Pinpoint the cell where the given text exists, returning its [x, y] midpoint coordinate. 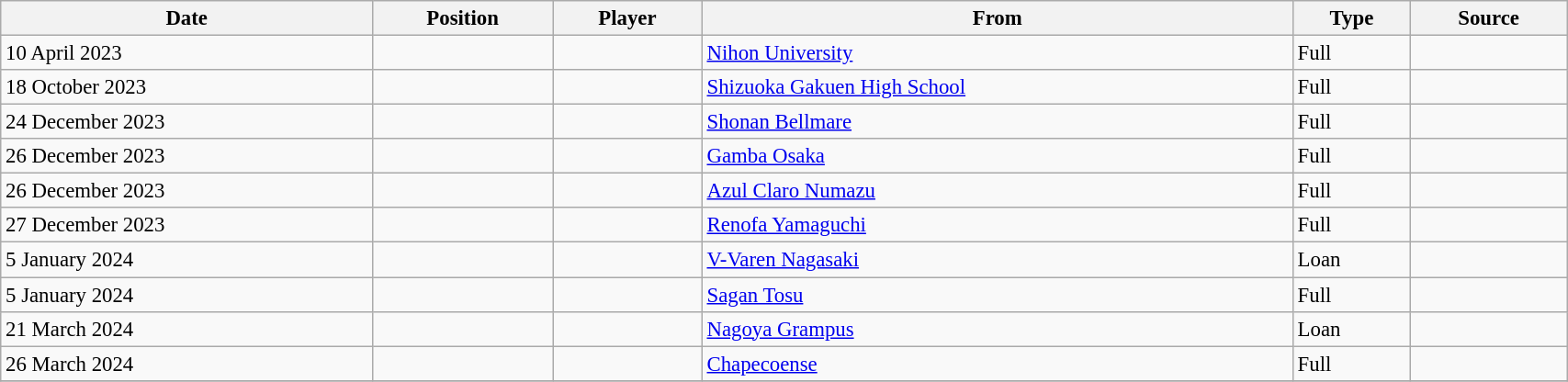
Position [463, 18]
Shonan Bellmare [998, 122]
Gamba Osaka [998, 156]
21 March 2024 [187, 329]
24 December 2023 [187, 122]
Nihon University [998, 53]
Type [1351, 18]
Source [1489, 18]
V-Varen Nagasaki [998, 260]
Date [187, 18]
27 December 2023 [187, 225]
Shizuoka Gakuen High School [998, 87]
Renofa Yamaguchi [998, 225]
18 October 2023 [187, 87]
From [998, 18]
Nagoya Grampus [998, 329]
Player [628, 18]
Azul Claro Numazu [998, 191]
Chapecoense [998, 364]
Sagan Tosu [998, 295]
10 April 2023 [187, 53]
26 March 2024 [187, 364]
